Provide the [X, Y] coordinate of the cell's center where the given text is located.  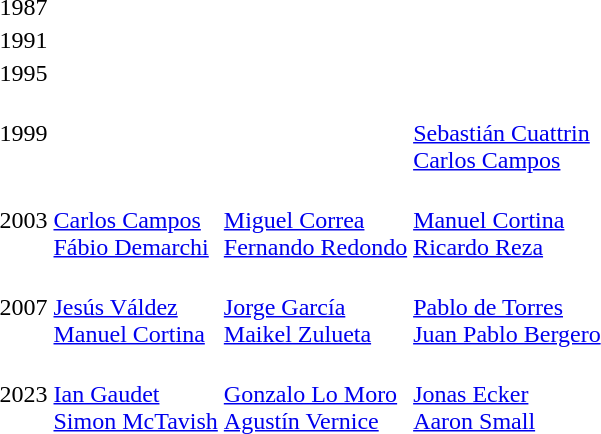
Jorge García Maikel Zulueta [315, 307]
Carlos CamposFábio Demarchi [136, 220]
Jesús Váldez Manuel Cortina [136, 307]
Miguel CorreaFernando Redondo [315, 220]
